Extract the [x, y] coordinate from the center of the cell holding the provided text.  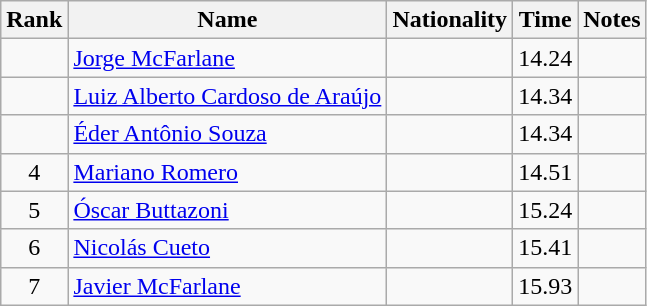
7 [34, 286]
Javier McFarlane [228, 286]
4 [34, 172]
Notes [612, 20]
14.51 [546, 172]
Jorge McFarlane [228, 58]
5 [34, 210]
15.41 [546, 248]
Name [228, 20]
Éder Antônio Souza [228, 134]
Rank [34, 20]
Mariano Romero [228, 172]
15.24 [546, 210]
Luiz Alberto Cardoso de Araújo [228, 96]
Óscar Buttazoni [228, 210]
15.93 [546, 286]
Time [546, 20]
14.24 [546, 58]
Nationality [450, 20]
Nicolás Cueto [228, 248]
6 [34, 248]
